From the cell containing the given text, extract its center point as [X, Y] coordinate. 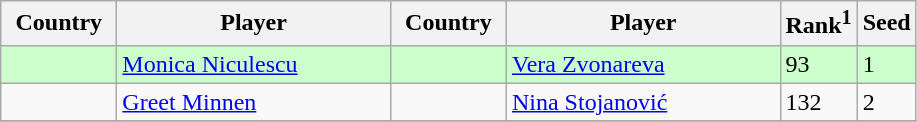
2 [886, 102]
93 [818, 64]
1 [886, 64]
Nina Stojanović [643, 102]
Seed [886, 24]
132 [818, 102]
Rank1 [818, 24]
Vera Zvonareva [643, 64]
Greet Minnen [254, 102]
Monica Niculescu [254, 64]
